Capture the cell that displays the provided text and extract its (x, y) central coordinate. 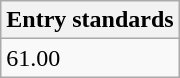
61.00 (90, 58)
Entry standards (90, 20)
